Return the [X, Y] coordinate for the center point of the cell that contains the specified text.  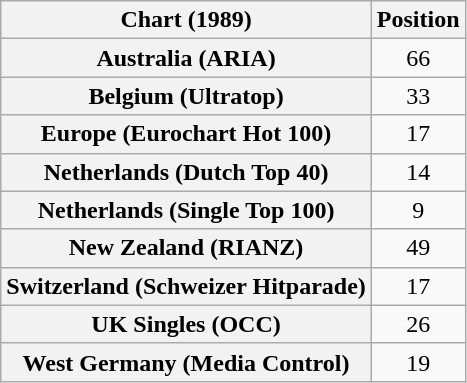
West Germany (Media Control) [186, 362]
Position [418, 20]
14 [418, 172]
49 [418, 248]
66 [418, 58]
26 [418, 324]
Belgium (Ultratop) [186, 96]
19 [418, 362]
Chart (1989) [186, 20]
New Zealand (RIANZ) [186, 248]
Europe (Eurochart Hot 100) [186, 134]
Netherlands (Dutch Top 40) [186, 172]
UK Singles (OCC) [186, 324]
Australia (ARIA) [186, 58]
Netherlands (Single Top 100) [186, 210]
Switzerland (Schweizer Hitparade) [186, 286]
33 [418, 96]
9 [418, 210]
